Return the [x, y] coordinate for the center point of the cell that contains the specified text.  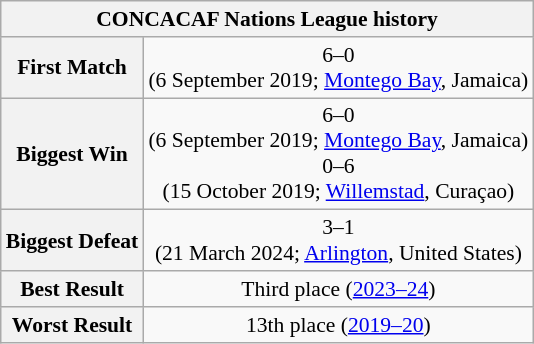
6–0 (6 September 2019; Montego Bay, Jamaica) 0–6 (15 October 2019; Willemstad, Curaçao) [338, 154]
Worst Result [72, 325]
Best Result [72, 289]
6–0 (6 September 2019; Montego Bay, Jamaica) [338, 68]
13th place (2019–20) [338, 325]
Biggest Win [72, 154]
3–1 (21 March 2024; Arlington, United States) [338, 240]
Third place (2023–24) [338, 289]
CONCACAF Nations League history [268, 19]
First Match [72, 68]
Biggest Defeat [72, 240]
